Return the [x, y] coordinate for the center point of the cell that contains the specified text.  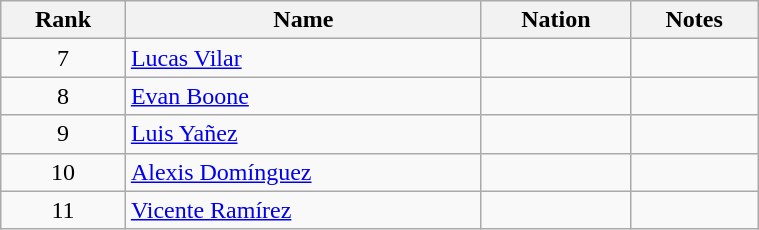
7 [64, 58]
8 [64, 96]
Lucas Vilar [303, 58]
Name [303, 20]
Notes [694, 20]
Evan Boone [303, 96]
Alexis Domínguez [303, 172]
Rank [64, 20]
Nation [556, 20]
9 [64, 134]
10 [64, 172]
Vicente Ramírez [303, 210]
11 [64, 210]
Luis Yañez [303, 134]
